Locate the cell with the specified text and output its [x, y] center coordinate. 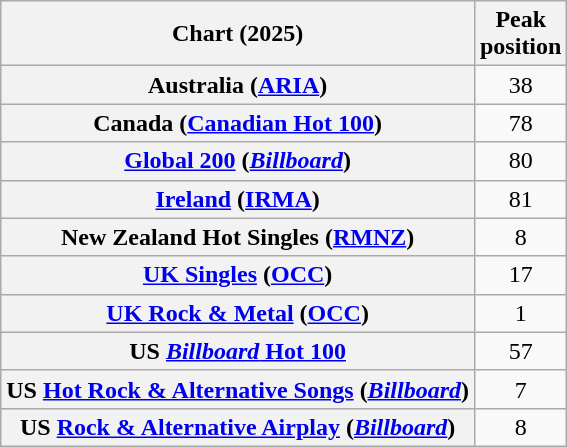
Canada (Canadian Hot 100) [238, 123]
US Hot Rock & Alternative Songs (Billboard) [238, 389]
US Rock & Alternative Airplay (Billboard) [238, 427]
UK Rock & Metal (OCC) [238, 313]
New Zealand Hot Singles (RMNZ) [238, 237]
Chart (2025) [238, 34]
Ireland (IRMA) [238, 199]
7 [520, 389]
81 [520, 199]
38 [520, 85]
Australia (ARIA) [238, 85]
57 [520, 351]
78 [520, 123]
Peakposition [520, 34]
Global 200 (Billboard) [238, 161]
1 [520, 313]
80 [520, 161]
17 [520, 275]
US Billboard Hot 100 [238, 351]
UK Singles (OCC) [238, 275]
